Determine the (X, Y) coordinate at the center of the cell enclosing the given text.  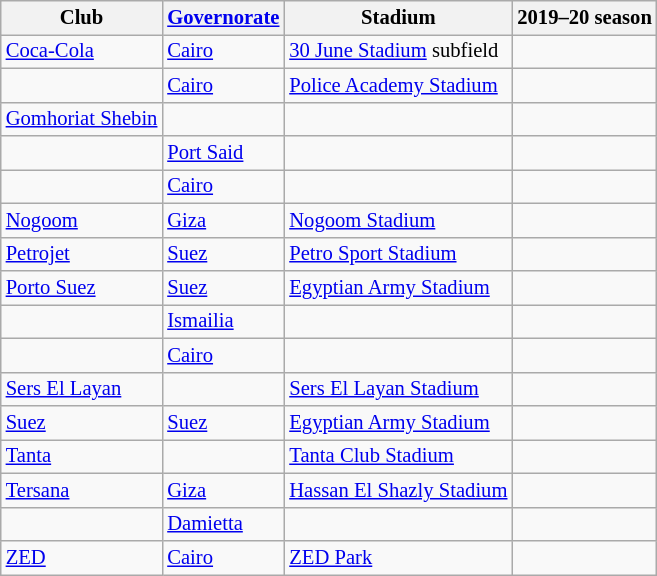
Ismailia (223, 321)
ZED Park (398, 557)
Coca-Cola (82, 51)
Port Said (223, 153)
Sers El Layan (82, 389)
2019–20 season (584, 17)
Sers El Layan Stadium (398, 389)
Nogoom Stadium (398, 220)
Tanta (82, 456)
Governorate (223, 17)
Tersana (82, 490)
Petro Sport Stadium (398, 254)
Club (82, 17)
Stadium (398, 17)
Porto Suez (82, 287)
30 June Stadium subfield (398, 51)
Gomhoriat Shebin (82, 119)
Petrojet (82, 254)
Tanta Club Stadium (398, 456)
Police Academy Stadium (398, 85)
Nogoom (82, 220)
Damietta (223, 524)
ZED (82, 557)
Hassan El Shazly Stadium (398, 490)
